Detect which cell encompasses the target text, then output its (X, Y) center coordinate. 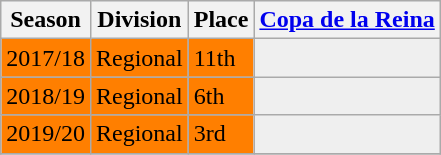
3rd (221, 134)
6th (221, 96)
Season (46, 20)
Place (221, 20)
2019/20 (46, 134)
Copa de la Reina (347, 20)
Division (139, 20)
11th (221, 58)
2017/18 (46, 58)
2018/19 (46, 96)
